Find where the given text appears and provide that cell's center as [X, Y] coordinate. 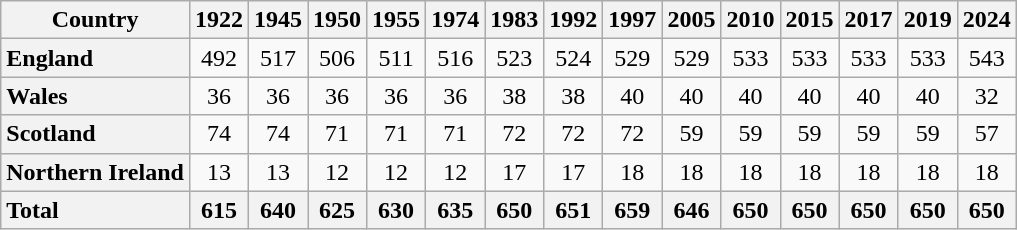
32 [986, 96]
1997 [632, 20]
516 [456, 58]
646 [692, 210]
1992 [574, 20]
1983 [514, 20]
492 [218, 58]
1945 [278, 20]
Scotland [96, 134]
615 [218, 210]
523 [514, 58]
640 [278, 210]
2005 [692, 20]
524 [574, 58]
517 [278, 58]
2024 [986, 20]
630 [396, 210]
625 [338, 210]
2010 [750, 20]
506 [338, 58]
England [96, 58]
2017 [868, 20]
543 [986, 58]
635 [456, 210]
57 [986, 134]
2019 [928, 20]
1955 [396, 20]
659 [632, 210]
1950 [338, 20]
1974 [456, 20]
Northern Ireland [96, 172]
Total [96, 210]
2015 [810, 20]
Wales [96, 96]
1922 [218, 20]
511 [396, 58]
651 [574, 210]
Country [96, 20]
